Determine the [x, y] coordinate at the center of the cell enclosing the given text.  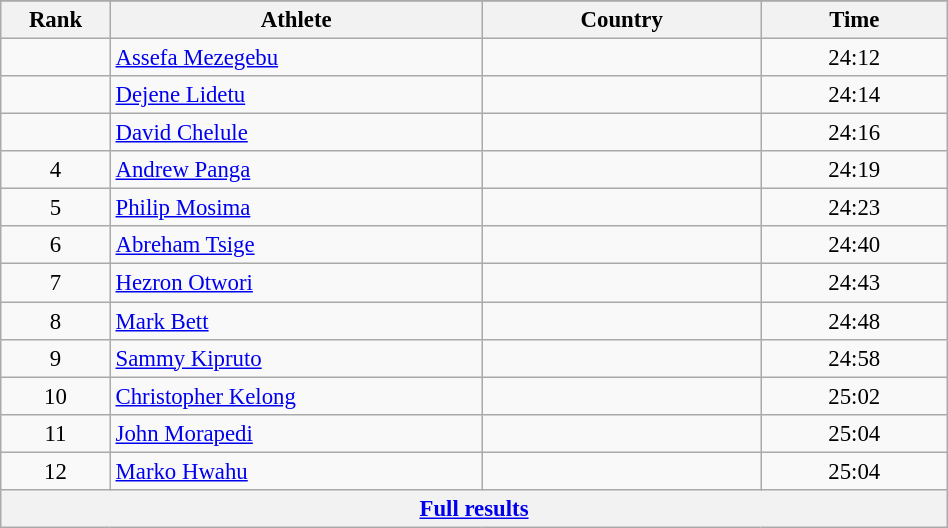
Andrew Panga [296, 170]
Dejene Lidetu [296, 95]
Marko Hwahu [296, 471]
4 [56, 170]
9 [56, 358]
24:43 [854, 283]
Abreham Tsige [296, 245]
8 [56, 321]
Christopher Kelong [296, 396]
24:12 [854, 58]
6 [56, 245]
24:23 [854, 208]
25:02 [854, 396]
24:40 [854, 245]
24:58 [854, 358]
12 [56, 471]
Mark Bett [296, 321]
Time [854, 20]
Assefa Mezegebu [296, 58]
24:16 [854, 133]
10 [56, 396]
Rank [56, 20]
11 [56, 433]
John Morapedi [296, 433]
7 [56, 283]
David Chelule [296, 133]
24:19 [854, 170]
24:14 [854, 95]
Athlete [296, 20]
Philip Mosima [296, 208]
Full results [474, 509]
Sammy Kipruto [296, 358]
5 [56, 208]
24:48 [854, 321]
Hezron Otwori [296, 283]
Country [622, 20]
